Identify which cell holds the provided text, then report its [x, y] central coordinate. 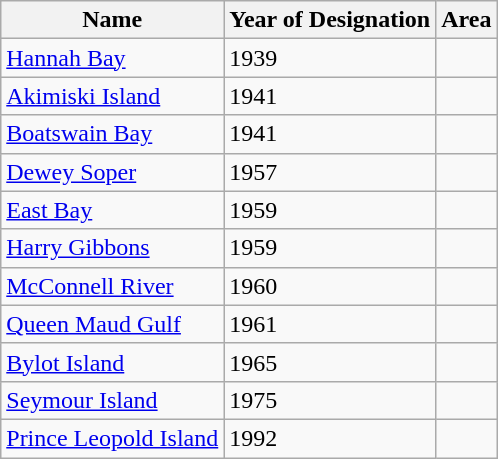
Akimiski Island [112, 96]
Hannah Bay [112, 58]
Boatswain Bay [112, 134]
East Bay [112, 210]
Dewey Soper [112, 172]
Area [466, 20]
McConnell River [112, 286]
1960 [330, 286]
1965 [330, 362]
Prince Leopold Island [112, 438]
Queen Maud Gulf [112, 324]
1957 [330, 172]
1939 [330, 58]
1975 [330, 400]
Year of Designation [330, 20]
1961 [330, 324]
1992 [330, 438]
Harry Gibbons [112, 248]
Bylot Island [112, 362]
Seymour Island [112, 400]
Name [112, 20]
